Return [x, y] of the center of cell containing provided text 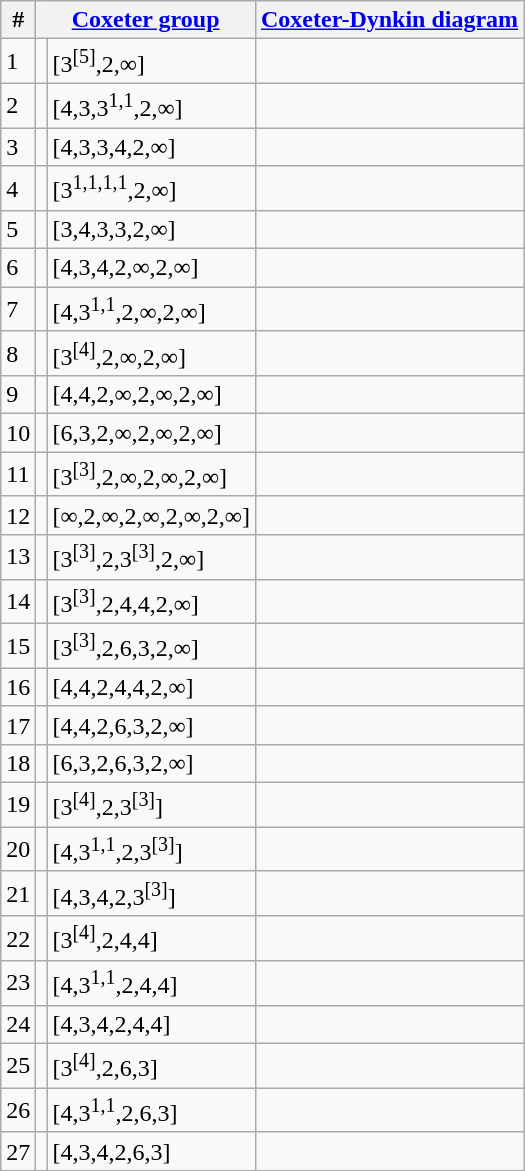
6 [18, 268]
Coxeter-Dynkin diagram [389, 20]
11 [18, 474]
[4,3,31,1,2,∞] [152, 106]
[3[3],2,3[3],2,∞] [152, 558]
[4,3,4,2,3[3]] [152, 894]
8 [18, 354]
16 [18, 687]
25 [18, 1066]
Coxeter group [146, 20]
[3[3],2,6,3,2,∞] [152, 646]
18 [18, 763]
23 [18, 984]
[4,3,4,2,6,3] [152, 1151]
3 [18, 147]
[4,3,4,2,4,4] [152, 1024]
7 [18, 310]
13 [18, 558]
27 [18, 1151]
[4,4,2,6,3,2,∞] [152, 725]
[4,31,1,2,4,4] [152, 984]
[3[5],2,∞] [152, 62]
12 [18, 515]
24 [18, 1024]
[3[4],2,4,4] [152, 938]
10 [18, 433]
15 [18, 646]
[4,31,1,2,∞,2,∞] [152, 310]
[3[4],2,6,3] [152, 1066]
[∞,2,∞,2,∞,2,∞,2,∞] [152, 515]
[4,4,2,∞,2,∞,2,∞] [152, 395]
[3[4],2,3[3]] [152, 804]
[3[4],2,∞,2,∞] [152, 354]
14 [18, 602]
21 [18, 894]
[6,3,2,6,3,2,∞] [152, 763]
[3[3],2,∞,2,∞,2,∞] [152, 474]
[4,3,4,2,∞,2,∞] [152, 268]
4 [18, 188]
5 [18, 230]
[6,3,2,∞,2,∞,2,∞] [152, 433]
17 [18, 725]
26 [18, 1110]
[4,3,3,4,2,∞] [152, 147]
1 [18, 62]
[3[3],2,4,4,2,∞] [152, 602]
20 [18, 850]
# [18, 20]
[4,31,1,2,3[3]] [152, 850]
[4,4,2,4,4,2,∞] [152, 687]
[31,1,1,1,2,∞] [152, 188]
9 [18, 395]
[3,4,3,3,2,∞] [152, 230]
2 [18, 106]
19 [18, 804]
[4,31,1,2,6,3] [152, 1110]
22 [18, 938]
